Find where the given text appears and provide that cell's center as (X, Y) coordinate. 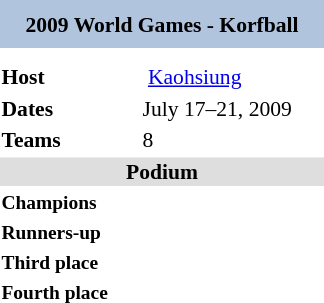
Podium (162, 172)
Dates (69, 108)
Third place (69, 262)
Teams (69, 140)
2009 World Games - Korfball (162, 24)
July 17–21, 2009 (232, 108)
Runners-up (69, 232)
8 (232, 140)
Kaohsiung (232, 77)
Champions (69, 202)
Host (69, 77)
